Extract the [x, y] coordinate from the center of the cell holding the provided text.  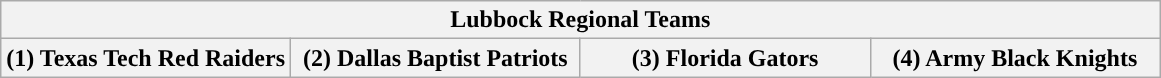
(2) Dallas Baptist Patriots [436, 58]
(4) Army Black Knights [1015, 58]
(1) Texas Tech Red Raiders [146, 58]
(3) Florida Gators [725, 58]
Lubbock Regional Teams [580, 20]
